Provide the (x, y) coordinate of the cell's center where the given text is located.  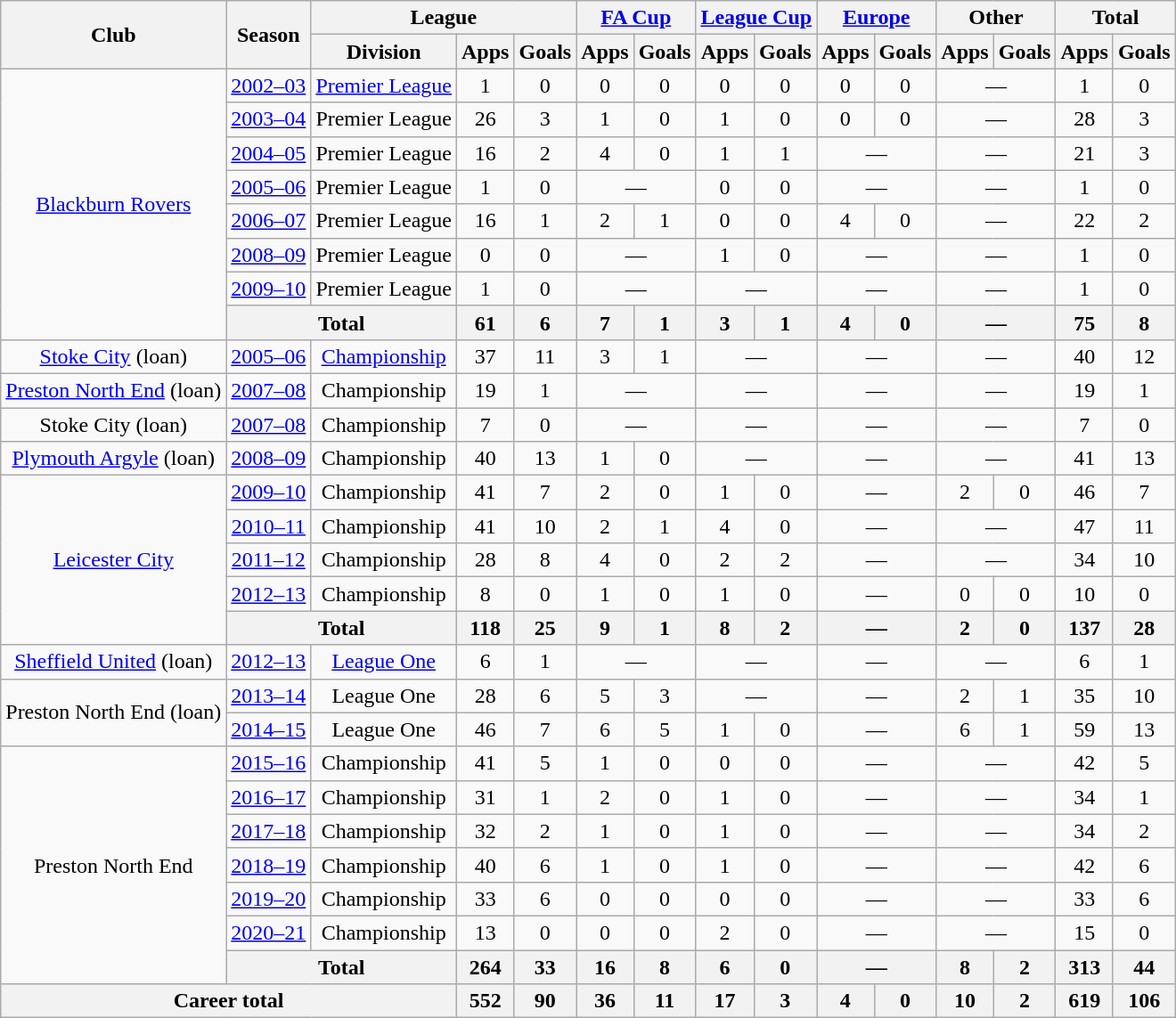
106 (1144, 1001)
552 (486, 1001)
2014–15 (269, 729)
37 (486, 356)
26 (486, 119)
Club (114, 35)
61 (486, 322)
Division (384, 52)
59 (1084, 729)
2004–05 (269, 153)
21 (1084, 153)
313 (1084, 966)
15 (1084, 932)
League Cup (756, 18)
35 (1084, 696)
2019–20 (269, 899)
2018–19 (269, 865)
36 (605, 1001)
2013–14 (269, 696)
9 (605, 628)
75 (1084, 322)
2020–21 (269, 932)
2010–11 (269, 526)
2006–07 (269, 221)
12 (1144, 356)
Season (269, 35)
25 (545, 628)
2015–16 (269, 763)
22 (1084, 221)
Plymouth Argyle (loan) (114, 459)
FA Cup (636, 18)
League (444, 18)
17 (725, 1001)
32 (486, 831)
2011–12 (269, 560)
264 (486, 966)
Europe (877, 18)
2017–18 (269, 831)
Preston North End (114, 865)
2016–17 (269, 797)
47 (1084, 526)
118 (486, 628)
2002–03 (269, 86)
Blackburn Rovers (114, 204)
31 (486, 797)
Career total (229, 1001)
137 (1084, 628)
Other (996, 18)
90 (545, 1001)
Leicester City (114, 560)
2003–04 (269, 119)
Sheffield United (loan) (114, 662)
619 (1084, 1001)
44 (1144, 966)
